Capture the cell that displays the provided text and extract its [X, Y] central coordinate. 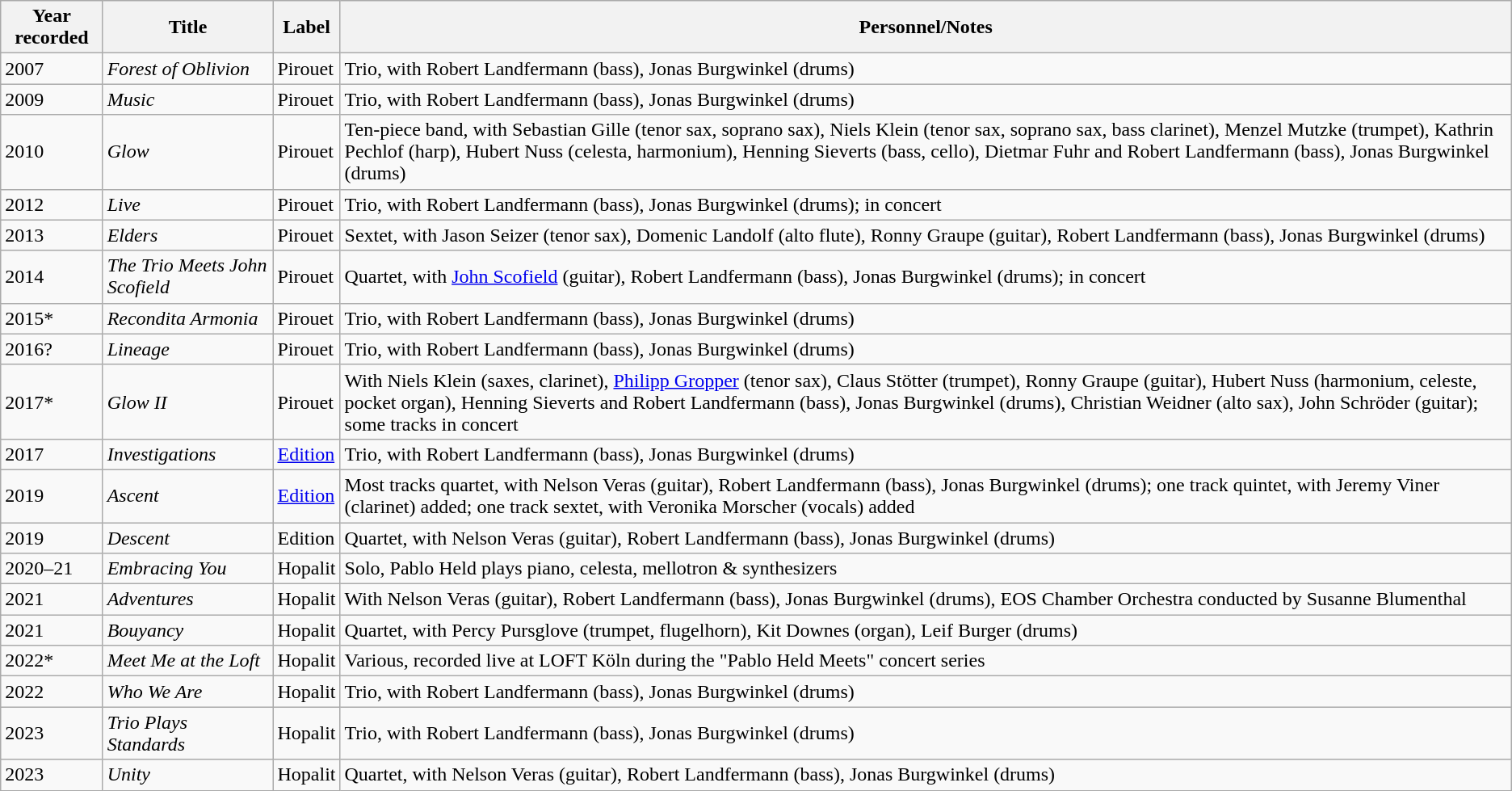
Label [307, 27]
2007 [52, 69]
2010 [52, 152]
Ascent [187, 496]
2022 [52, 692]
With Nelson Veras (guitar), Robert Landfermann (bass), Jonas Burgwinkel (drums), EOS Chamber Orchestra conducted by Susanne Blumenthal [926, 600]
Forest of Oblivion [187, 69]
Bouyancy [187, 630]
Trio Plays Standards [187, 734]
Embracing You [187, 569]
Title [187, 27]
Various, recorded live at LOFT Köln during the "Pablo Held Meets" concert series [926, 661]
Lineage [187, 349]
2020–21 [52, 569]
Recondita Armonia [187, 318]
The Trio Meets John Scofield [187, 276]
Glow [187, 152]
2009 [52, 99]
Sextet, with Jason Seizer (tenor sax), Domenic Landolf (alto flute), Ronny Graupe (guitar), Robert Landfermann (bass), Jonas Burgwinkel (drums) [926, 235]
Trio, with Robert Landfermann (bass), Jonas Burgwinkel (drums); in concert [926, 204]
2017 [52, 454]
2017* [52, 402]
Unity [187, 775]
2022* [52, 661]
Year recorded [52, 27]
2016? [52, 349]
Adventures [187, 600]
Personnel/Notes [926, 27]
Investigations [187, 454]
Quartet, with John Scofield (guitar), Robert Landfermann (bass), Jonas Burgwinkel (drums); in concert [926, 276]
Live [187, 204]
Glow II [187, 402]
2013 [52, 235]
Who We Are [187, 692]
Descent [187, 537]
Music [187, 99]
Meet Me at the Loft [187, 661]
2014 [52, 276]
Elders [187, 235]
2012 [52, 204]
2015* [52, 318]
Solo, Pablo Held plays piano, celesta, mellotron & synthesizers [926, 569]
Quartet, with Percy Pursglove (trumpet, flugelhorn), Kit Downes (organ), Leif Burger (drums) [926, 630]
